For the text-containing cell, return its midpoint in [x, y] coordinate format. 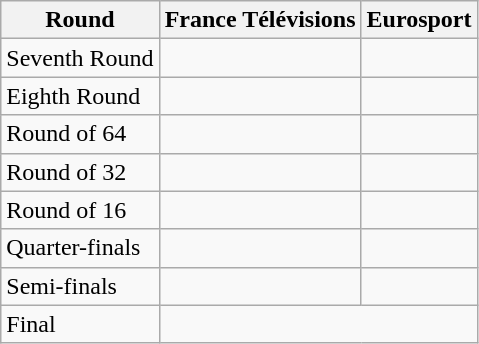
Seventh Round [80, 58]
Final [80, 324]
Round [80, 20]
Semi-finals [80, 286]
Round of 16 [80, 210]
Quarter-finals [80, 248]
France Télévisions [260, 20]
Eurosport [419, 20]
Round of 32 [80, 172]
Eighth Round [80, 96]
Round of 64 [80, 134]
